Find where the given text appears and provide that cell's center as (X, Y) coordinate. 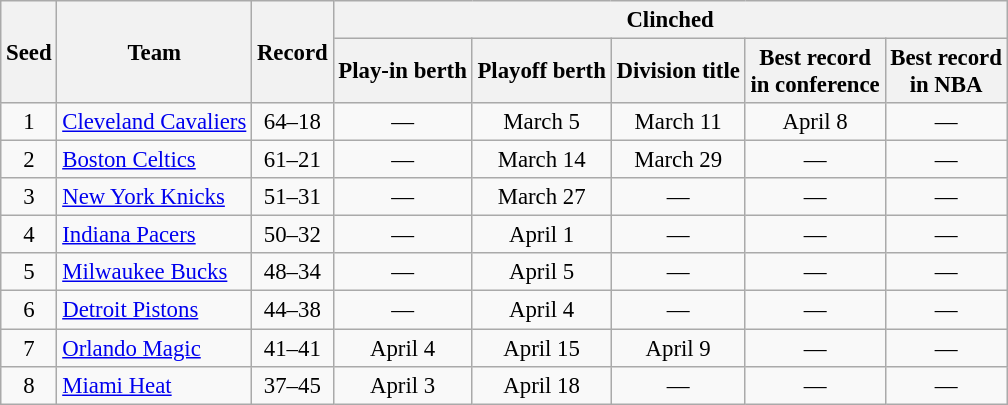
April 9 (678, 348)
April 15 (542, 348)
Indiana Pacers (154, 235)
Play-in berth (402, 72)
7 (29, 348)
48–34 (292, 273)
April 3 (402, 385)
4 (29, 235)
Clinched (670, 20)
51–31 (292, 197)
2 (29, 160)
April 8 (815, 122)
New York Knicks (154, 197)
Detroit Pistons (154, 310)
March 11 (678, 122)
64–18 (292, 122)
61–21 (292, 160)
44–38 (292, 310)
6 (29, 310)
Orlando Magic (154, 348)
Playoff berth (542, 72)
Best recordin conference (815, 72)
Seed (29, 52)
March 5 (542, 122)
Best recordin NBA (946, 72)
April 5 (542, 273)
8 (29, 385)
March 14 (542, 160)
March 27 (542, 197)
41–41 (292, 348)
5 (29, 273)
Miami Heat (154, 385)
Division title (678, 72)
Milwaukee Bucks (154, 273)
March 29 (678, 160)
Cleveland Cavaliers (154, 122)
April 1 (542, 235)
37–45 (292, 385)
1 (29, 122)
3 (29, 197)
Record (292, 52)
Team (154, 52)
April 18 (542, 385)
Boston Celtics (154, 160)
50–32 (292, 235)
